For the text-containing cell, return its midpoint in (x, y) coordinate format. 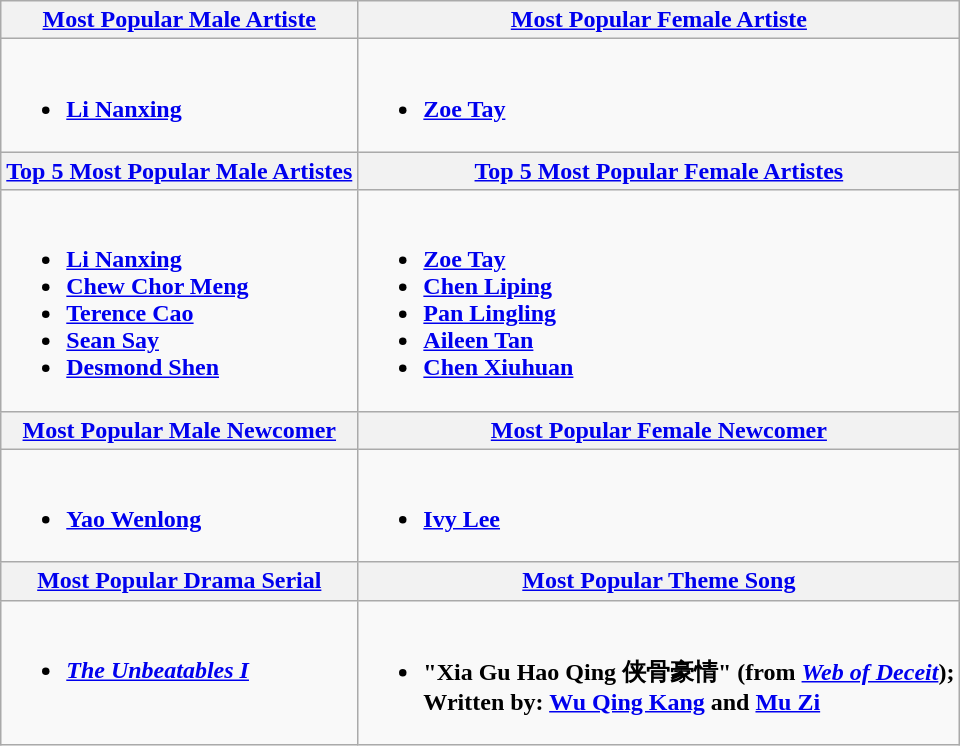
Yao Wenlong (180, 506)
Most Popular Theme Song (659, 581)
Li Nanxing (180, 96)
Zoe Tay (659, 96)
Zoe TayChen LipingPan LinglingAileen TanChen Xiuhuan (659, 300)
Most Popular Female Artiste (659, 20)
Most Popular Male Artiste (180, 20)
The Unbeatables I (180, 672)
Top 5 Most Popular Female Artistes (659, 171)
Top 5 Most Popular Male Artistes (180, 171)
"Xia Gu Hao Qing 侠骨豪情" (from Web of Deceit); Written by: Wu Qing Kang and Mu Zi (659, 672)
Most Popular Male Newcomer (180, 430)
Most Popular Drama Serial (180, 581)
Most Popular Female Newcomer (659, 430)
Li NanxingChew Chor MengTerence CaoSean SayDesmond Shen (180, 300)
Ivy Lee (659, 506)
